Locate the cell with the specified text and output its [x, y] center coordinate. 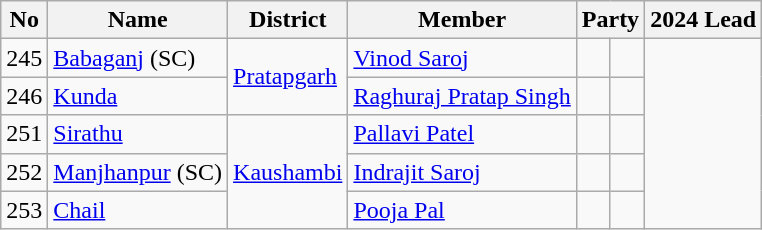
Babaganj (SC) [138, 58]
245 [24, 58]
Sirathu [138, 134]
Pratapgarh [288, 77]
Party [610, 20]
Member [462, 20]
253 [24, 210]
Manjhanpur (SC) [138, 172]
Kunda [138, 96]
246 [24, 96]
251 [24, 134]
District [288, 20]
Chail [138, 210]
2024 Lead [704, 20]
Pallavi Patel [462, 134]
Raghuraj Pratap Singh [462, 96]
Vinod Saroj [462, 58]
252 [24, 172]
Kaushambi [288, 172]
Name [138, 20]
Indrajit Saroj [462, 172]
No [24, 20]
Pooja Pal [462, 210]
